Provide the [X, Y] coordinate of the cell's center where the given text is located.  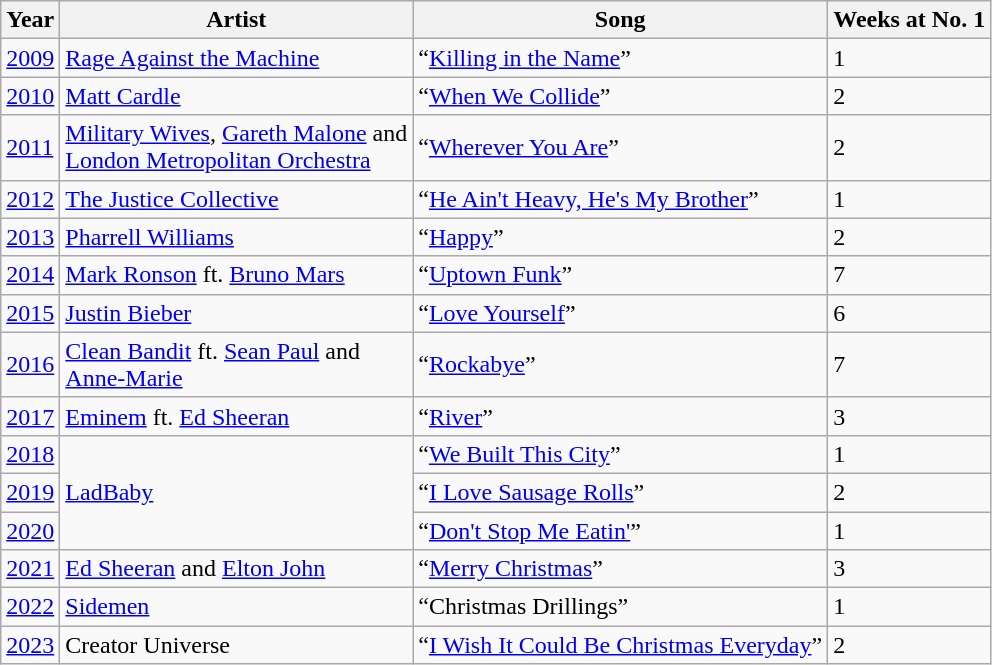
“Merry Christmas” [620, 569]
2012 [30, 199]
“River” [620, 416]
The Justice Collective [236, 199]
Sidemen [236, 607]
6 [910, 313]
2015 [30, 313]
“Killing in the Name” [620, 58]
2011 [30, 148]
2017 [30, 416]
2009 [30, 58]
2021 [30, 569]
“I Love Sausage Rolls” [620, 492]
Creator Universe [236, 645]
LadBaby [236, 492]
2022 [30, 607]
Pharrell Williams [236, 237]
2020 [30, 531]
Military Wives, Gareth Malone andLondon Metropolitan Orchestra [236, 148]
2010 [30, 96]
Rage Against the Machine [236, 58]
“When We Collide” [620, 96]
2018 [30, 454]
Year [30, 20]
“Love Yourself” [620, 313]
“I Wish It Could Be Christmas Everyday” [620, 645]
“Happy” [620, 237]
2014 [30, 275]
“Wherever You Are” [620, 148]
2019 [30, 492]
“He Ain't Heavy, He's My Brother” [620, 199]
Justin Bieber [236, 313]
Mark Ronson ft. Bruno Mars [236, 275]
“Don't Stop Me Eatin'” [620, 531]
Clean Bandit ft. Sean Paul andAnne-Marie [236, 364]
“We Built This City” [620, 454]
Artist [236, 20]
Ed Sheeran and Elton John [236, 569]
2013 [30, 237]
Eminem ft. Ed Sheeran [236, 416]
Matt Cardle [236, 96]
“Uptown Funk” [620, 275]
2023 [30, 645]
“Christmas Drillings” [620, 607]
“Rockabye” [620, 364]
Song [620, 20]
2016 [30, 364]
Weeks at No. 1 [910, 20]
